Identify which cell holds the provided text, then report its (x, y) central coordinate. 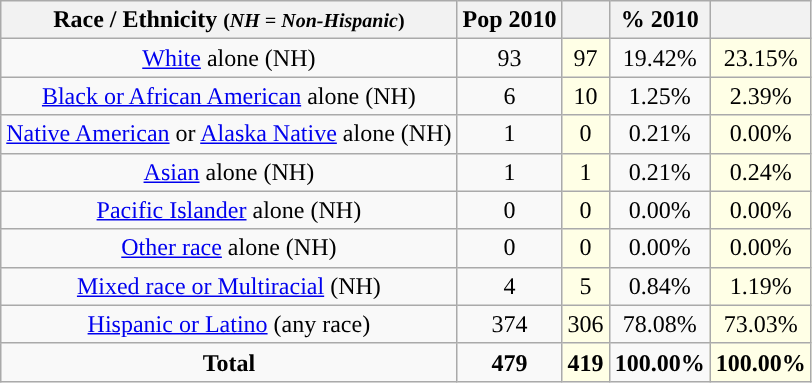
1.19% (760, 286)
Race / Ethnicity (NH = Non-Hispanic) (229, 20)
0.24% (760, 172)
Black or African American alone (NH) (229, 96)
2.39% (760, 96)
1.25% (660, 96)
Total (229, 362)
Pacific Islander alone (NH) (229, 210)
19.42% (660, 58)
306 (586, 324)
Asian alone (NH) (229, 172)
0.84% (660, 286)
93 (510, 58)
6 (510, 96)
97 (586, 58)
Other race alone (NH) (229, 248)
374 (510, 324)
78.08% (660, 324)
10 (586, 96)
73.03% (760, 324)
4 (510, 286)
Native American or Alaska Native alone (NH) (229, 134)
Mixed race or Multiracial (NH) (229, 286)
Hispanic or Latino (any race) (229, 324)
479 (510, 362)
419 (586, 362)
% 2010 (660, 20)
5 (586, 286)
Pop 2010 (510, 20)
White alone (NH) (229, 58)
23.15% (760, 58)
